Provide the (x, y) coordinate of the cell's center where the given text is located.  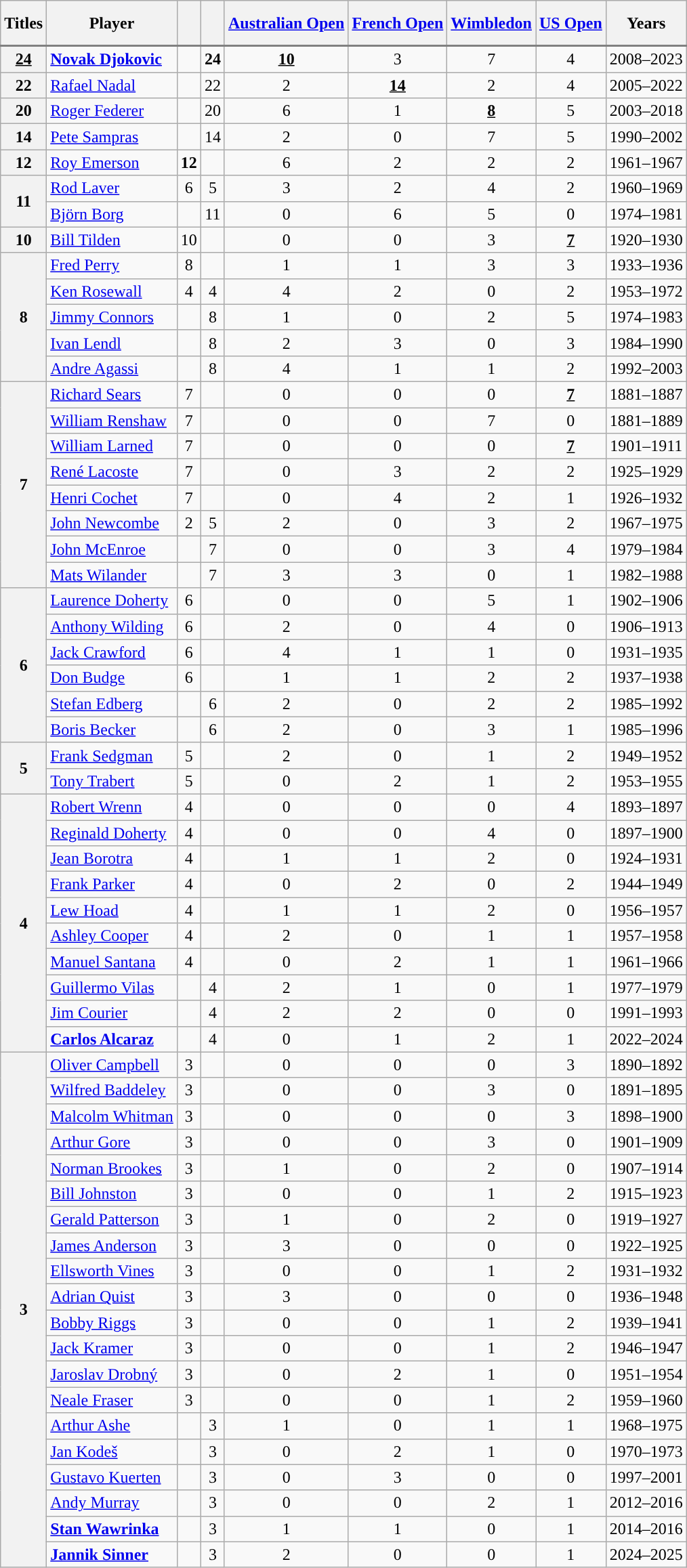
1931–1935 (646, 652)
Laurence Doherty (112, 601)
1985–1992 (646, 704)
Carlos Alcaraz (112, 1039)
Reginald Doherty (112, 833)
1974–1981 (646, 214)
Stan Wawrinka (112, 1529)
1902–1906 (646, 601)
1977–1979 (646, 988)
Frank Parker (112, 885)
French Open (398, 23)
René Lacoste (112, 472)
1970–1973 (646, 1452)
Jaroslav Drobný (112, 1374)
1997–2001 (646, 1477)
Jack Kramer (112, 1349)
1982–1988 (646, 575)
1961–1966 (646, 962)
1984–1990 (646, 343)
Andre Agassi (112, 368)
1957–1958 (646, 936)
Don Budge (112, 678)
1925–1929 (646, 472)
1890–1892 (646, 1065)
1974–1983 (646, 317)
Mats Wilander (112, 575)
2005–2022 (646, 85)
1931–1932 (646, 1271)
Rod Laver (112, 188)
2012–2016 (646, 1503)
2003–2018 (646, 111)
Bill Tilden (112, 240)
Gerald Patterson (112, 1220)
Guillermo Vilas (112, 988)
Neale Fraser (112, 1400)
Wilfred Baddeley (112, 1090)
Tony Trabert (112, 781)
Frank Sedgman (112, 755)
Years (646, 23)
1920–1930 (646, 240)
1881–1887 (646, 395)
1898–1900 (646, 1116)
Ken Rosewall (112, 291)
1979–1984 (646, 549)
Arthur Ashe (112, 1426)
Manuel Santana (112, 962)
Oliver Campbell (112, 1065)
1992–2003 (646, 368)
Robert Wrenn (112, 807)
Jannik Sinner (112, 1554)
1939–1941 (646, 1323)
Player (112, 23)
Gustavo Kuerten (112, 1477)
Richard Sears (112, 395)
1959–1960 (646, 1400)
1924–1931 (646, 859)
1951–1954 (646, 1374)
1956–1957 (646, 910)
1936–1948 (646, 1297)
Ivan Lendl (112, 343)
Novak Djokovic (112, 60)
2022–2024 (646, 1039)
Ellsworth Vines (112, 1271)
Rafael Nadal (112, 85)
1949–1952 (646, 755)
1891–1895 (646, 1090)
Australian Open (286, 23)
1897–1900 (646, 833)
1944–1949 (646, 885)
Boris Becker (112, 729)
1990–2002 (646, 137)
William Larned (112, 446)
1953–1955 (646, 781)
1937–1938 (646, 678)
Lew Hoad (112, 910)
Andy Murray (112, 1503)
1933–1936 (646, 266)
1922–1925 (646, 1246)
Norman Brookes (112, 1168)
Jimmy Connors (112, 317)
1968–1975 (646, 1426)
Jan Kodeš (112, 1452)
1915–1923 (646, 1193)
Jack Crawford (112, 652)
Jean Borotra (112, 859)
1953–1972 (646, 291)
1893–1897 (646, 807)
John McEnroe (112, 549)
1985–1996 (646, 729)
Wimbledon (492, 23)
1901–1909 (646, 1142)
2014–2016 (646, 1529)
Roy Emerson (112, 163)
2008–2023 (646, 60)
1919–1927 (646, 1220)
2024–2025 (646, 1554)
1946–1947 (646, 1349)
1967–1975 (646, 524)
Pete Sampras (112, 137)
US Open (570, 23)
Ashley Cooper (112, 936)
Bill Johnston (112, 1193)
1960–1969 (646, 188)
Roger Federer (112, 111)
Arthur Gore (112, 1142)
Anthony Wilding (112, 627)
Bobby Riggs (112, 1323)
Titles (24, 23)
Malcolm Whitman (112, 1116)
1901–1911 (646, 446)
Henri Cochet (112, 498)
1991–1993 (646, 1013)
1906–1913 (646, 627)
Fred Perry (112, 266)
Jim Courier (112, 1013)
1881–1889 (646, 421)
Björn Borg (112, 214)
Stefan Edberg (112, 704)
James Anderson (112, 1246)
1907–1914 (646, 1168)
Adrian Quist (112, 1297)
1926–1932 (646, 498)
1961–1967 (646, 163)
William Renshaw (112, 421)
John Newcombe (112, 524)
